Detect which cell encompasses the target text, then output its (X, Y) center coordinate. 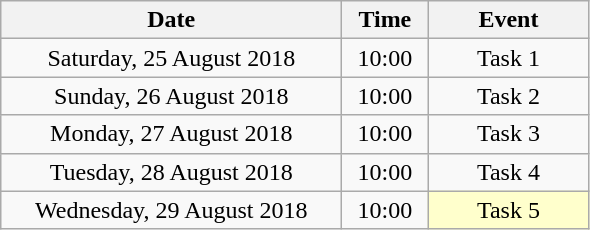
Date (172, 20)
Tuesday, 28 August 2018 (172, 172)
Task 2 (508, 96)
Time (385, 20)
Event (508, 20)
Task 5 (508, 210)
Sunday, 26 August 2018 (172, 96)
Task 1 (508, 58)
Wednesday, 29 August 2018 (172, 210)
Monday, 27 August 2018 (172, 134)
Task 4 (508, 172)
Saturday, 25 August 2018 (172, 58)
Task 3 (508, 134)
